Provide the (x, y) coordinate of the cell's center where the given text is located.  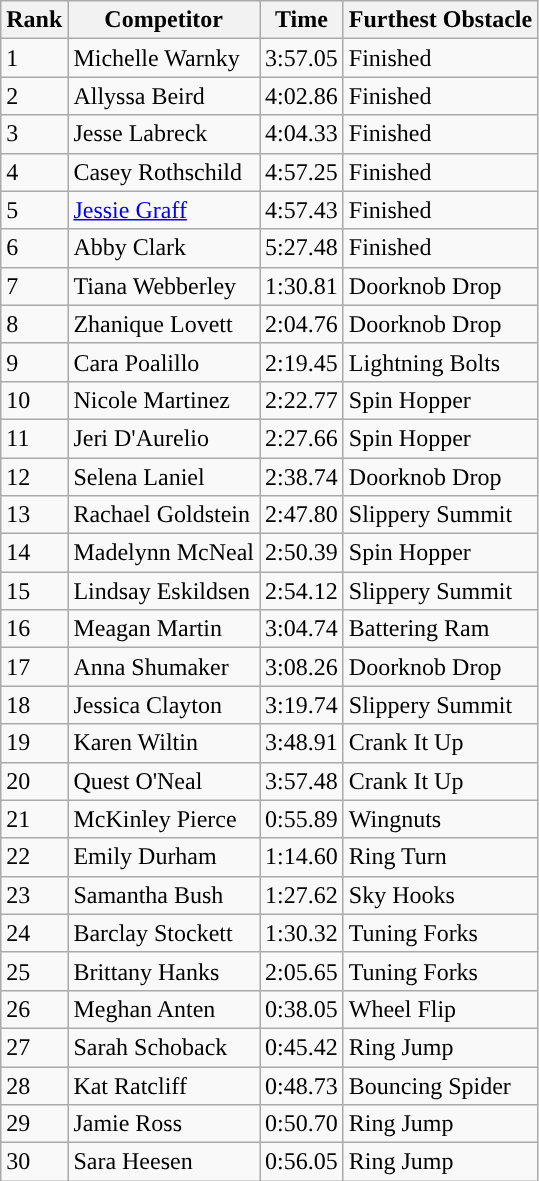
23 (34, 895)
0:38.05 (302, 1009)
27 (34, 1047)
3 (34, 134)
Time (302, 20)
7 (34, 286)
22 (34, 857)
5 (34, 210)
2:19.45 (302, 362)
12 (34, 477)
1:14.60 (302, 857)
3:57.48 (302, 781)
Sarah Schoback (164, 1047)
Selena Laniel (164, 477)
Lightning Bolts (440, 362)
0:56.05 (302, 1162)
2:04.76 (302, 324)
0:45.42 (302, 1047)
Ring Turn (440, 857)
3:08.26 (302, 667)
2:54.12 (302, 591)
Emily Durham (164, 857)
3:57.05 (302, 58)
21 (34, 819)
Cara Poalillo (164, 362)
4:57.43 (302, 210)
0:50.70 (302, 1124)
30 (34, 1162)
2:47.80 (302, 515)
Brittany Hanks (164, 971)
Battering Ram (440, 629)
25 (34, 971)
Abby Clark (164, 248)
McKinley Pierce (164, 819)
24 (34, 933)
29 (34, 1124)
5:27.48 (302, 248)
2:38.74 (302, 477)
6 (34, 248)
3:48.91 (302, 743)
13 (34, 515)
Allyssa Beird (164, 96)
19 (34, 743)
Kat Ratcliff (164, 1085)
0:48.73 (302, 1085)
28 (34, 1085)
Michelle Warnky (164, 58)
Wingnuts (440, 819)
Rachael Goldstein (164, 515)
11 (34, 438)
Jessie Graff (164, 210)
Competitor (164, 20)
8 (34, 324)
Tiana Webberley (164, 286)
15 (34, 591)
10 (34, 400)
2:22.77 (302, 400)
3:04.74 (302, 629)
2 (34, 96)
Meghan Anten (164, 1009)
4 (34, 172)
Jessica Clayton (164, 705)
1:30.81 (302, 286)
Rank (34, 20)
2:27.66 (302, 438)
Bouncing Spider (440, 1085)
Wheel Flip (440, 1009)
0:55.89 (302, 819)
Furthest Obstacle (440, 20)
Samantha Bush (164, 895)
20 (34, 781)
Madelynn McNeal (164, 553)
Barclay Stockett (164, 933)
26 (34, 1009)
14 (34, 553)
Karen Wiltin (164, 743)
1:30.32 (302, 933)
Lindsay Eskildsen (164, 591)
2:50.39 (302, 553)
Quest O'Neal (164, 781)
18 (34, 705)
Anna Shumaker (164, 667)
2:05.65 (302, 971)
Nicole Martinez (164, 400)
17 (34, 667)
1 (34, 58)
Sky Hooks (440, 895)
4:02.86 (302, 96)
4:57.25 (302, 172)
Jamie Ross (164, 1124)
1:27.62 (302, 895)
16 (34, 629)
4:04.33 (302, 134)
9 (34, 362)
Casey Rothschild (164, 172)
Meagan Martin (164, 629)
Sara Heesen (164, 1162)
Zhanique Lovett (164, 324)
3:19.74 (302, 705)
Jesse Labreck (164, 134)
Jeri D'Aurelio (164, 438)
